From the cell containing the given text, extract its center point as [X, Y] coordinate. 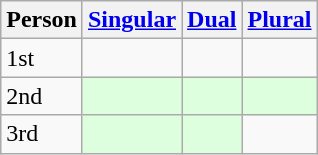
1st [42, 58]
Plural [280, 20]
2nd [42, 96]
Dual [212, 20]
3rd [42, 134]
Singular [132, 20]
Person [42, 20]
